Determine the [x, y] coordinate at the center of the cell enclosing the given text.  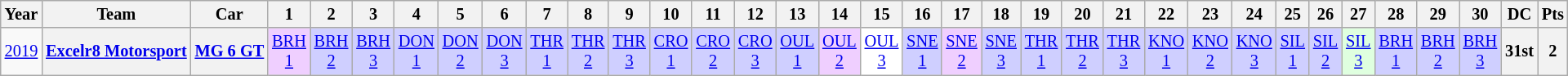
9 [629, 14]
OUL3 [882, 51]
Car [230, 14]
11 [713, 14]
27 [1358, 14]
4 [416, 14]
Year [21, 14]
10 [671, 14]
30 [1481, 14]
7 [546, 14]
20 [1082, 14]
CRO1 [671, 51]
28 [1396, 14]
SIL2 [1325, 51]
DON1 [416, 51]
12 [755, 14]
18 [1001, 14]
KNO3 [1254, 51]
3 [373, 14]
5 [461, 14]
MG 6 GT [230, 51]
14 [840, 14]
19 [1041, 14]
29 [1438, 14]
SIL1 [1293, 51]
31st [1519, 51]
21 [1124, 14]
OUL1 [798, 51]
SNE1 [922, 51]
13 [798, 14]
17 [961, 14]
6 [505, 14]
2019 [21, 51]
KNO2 [1210, 51]
DON3 [505, 51]
22 [1166, 14]
25 [1293, 14]
8 [588, 14]
Team [116, 14]
SNE2 [961, 51]
CRO2 [713, 51]
1 [289, 14]
16 [922, 14]
26 [1325, 14]
15 [882, 14]
SNE3 [1001, 51]
23 [1210, 14]
Pts [1553, 14]
KNO1 [1166, 51]
CRO3 [755, 51]
SIL3 [1358, 51]
DON2 [461, 51]
DC [1519, 14]
24 [1254, 14]
OUL2 [840, 51]
Excelr8 Motorsport [116, 51]
